From the cell containing the given text, extract its center point as [X, Y] coordinate. 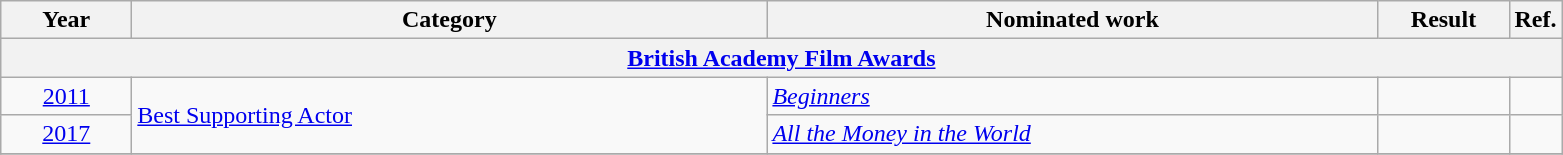
Nominated work [1072, 20]
Result [1444, 20]
Category [450, 20]
2017 [66, 134]
Best Supporting Actor [450, 115]
Year [66, 20]
British Academy Film Awards [782, 58]
All the Money in the World [1072, 134]
Ref. [1536, 20]
Beginners [1072, 96]
2011 [66, 96]
